Pinpoint the cell where the given text exists, returning its (X, Y) midpoint coordinate. 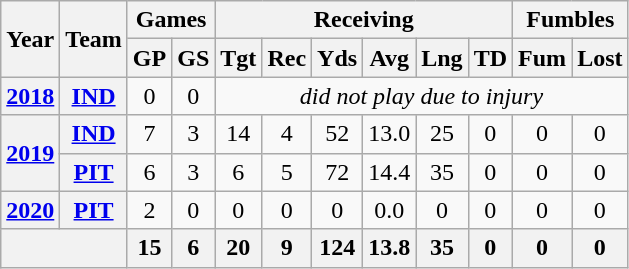
124 (338, 248)
2019 (30, 153)
GP (149, 58)
4 (287, 134)
Lost (600, 58)
0.0 (390, 210)
15 (149, 248)
72 (338, 172)
13.8 (390, 248)
13.0 (390, 134)
14 (238, 134)
9 (287, 248)
2018 (30, 96)
Lng (442, 58)
25 (442, 134)
Year (30, 39)
Fumbles (570, 20)
Fum (542, 58)
Yds (338, 58)
14.4 (390, 172)
5 (287, 172)
Team (94, 39)
Avg (390, 58)
Rec (287, 58)
7 (149, 134)
20 (238, 248)
GS (194, 58)
Receiving (364, 20)
52 (338, 134)
TD (490, 58)
Games (170, 20)
did not play due to injury (422, 96)
2 (149, 210)
2020 (30, 210)
Tgt (238, 58)
